Find where the given text appears and provide that cell's center as [x, y] coordinate. 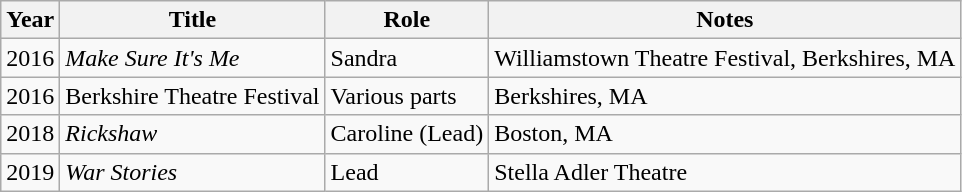
Notes [725, 20]
Sandra [407, 58]
Berkshires, MA [725, 96]
Caroline (Lead) [407, 134]
Make Sure It's Me [192, 58]
Rickshaw [192, 134]
2018 [30, 134]
2019 [30, 172]
Role [407, 20]
Williamstown Theatre Festival, Berkshires, MA [725, 58]
Boston, MA [725, 134]
War Stories [192, 172]
Year [30, 20]
Lead [407, 172]
Stella Adler Theatre [725, 172]
Berkshire Theatre Festival [192, 96]
Various parts [407, 96]
Title [192, 20]
